Output the (X, Y) coordinate of the center of the cell containing the given text.  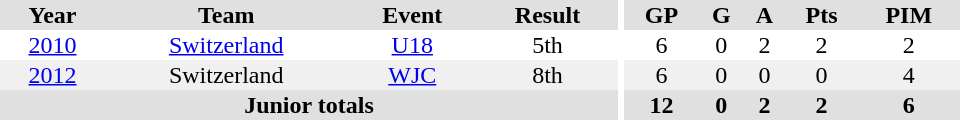
Junior totals (309, 105)
Year (52, 15)
U18 (412, 45)
Pts (821, 15)
Result (548, 15)
5th (548, 45)
Event (412, 15)
A (765, 15)
G (722, 15)
12 (662, 105)
GP (662, 15)
2012 (52, 75)
2010 (52, 45)
4 (909, 75)
8th (548, 75)
Team (226, 15)
WJC (412, 75)
PIM (909, 15)
